Determine the [x, y] coordinate at the center of the cell enclosing the given text.  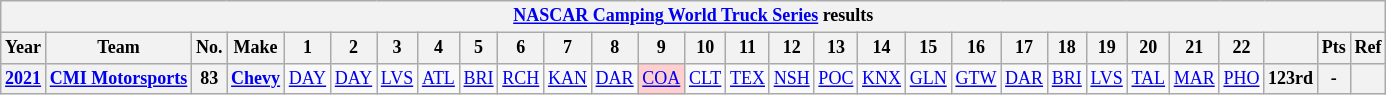
Team [118, 48]
2021 [24, 78]
16 [976, 48]
6 [521, 48]
14 [882, 48]
22 [1242, 48]
123rd [1291, 78]
10 [706, 48]
POC [836, 78]
19 [1106, 48]
MAR [1194, 78]
PHO [1242, 78]
NASCAR Camping World Truck Series results [694, 16]
3 [396, 48]
20 [1148, 48]
GLN [928, 78]
Pts [1334, 48]
Ref [1368, 48]
Make [256, 48]
7 [568, 48]
15 [928, 48]
KAN [568, 78]
21 [1194, 48]
CMI Motorsports [118, 78]
12 [792, 48]
4 [439, 48]
2 [353, 48]
CLT [706, 78]
13 [836, 48]
17 [1024, 48]
18 [1066, 48]
5 [478, 48]
RCH [521, 78]
TEX [748, 78]
TAL [1148, 78]
No. [210, 48]
COA [662, 78]
11 [748, 48]
83 [210, 78]
Chevy [256, 78]
9 [662, 48]
KNX [882, 78]
NSH [792, 78]
- [1334, 78]
1 [307, 48]
Year [24, 48]
8 [614, 48]
ATL [439, 78]
GTW [976, 78]
